Identify which cell holds the provided text, then report its (x, y) central coordinate. 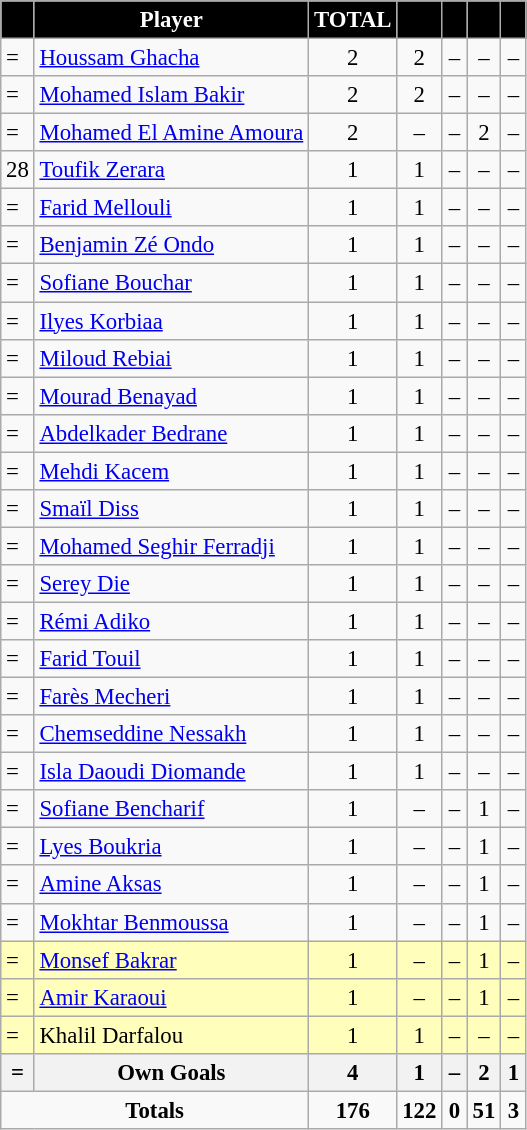
Houssam Ghacha (171, 58)
Mohamed Islam Bakir (171, 95)
Farid Mellouli (171, 208)
Toufik Zerara (171, 170)
TOTAL (353, 20)
Chemseddine Nessakh (171, 734)
4 (353, 1073)
Mehdi Kacem (171, 471)
Farès Mecheri (171, 697)
Mohamed Seghir Ferradji (171, 546)
Totals (155, 1110)
Isla Daoudi Diomande (171, 772)
Sofiane Bouchar (171, 283)
Abdelkader Bedrane (171, 433)
Amine Aksas (171, 885)
Player (171, 20)
122 (420, 1110)
Mokhtar Benmoussa (171, 922)
176 (353, 1110)
28 (18, 170)
Rémi Adiko (171, 621)
Mourad Benayad (171, 396)
51 (484, 1110)
Serey Die (171, 584)
Monsef Bakrar (171, 960)
Mohamed El Amine Amoura (171, 133)
0 (455, 1110)
Khalil Darfalou (171, 1035)
Own Goals (171, 1073)
Farid Touil (171, 659)
Ilyes Korbiaa (171, 321)
Sofiane Bencharif (171, 809)
Amir Karaoui (171, 997)
Miloud Rebiai (171, 358)
Benjamin Zé Ondo (171, 245)
Smaïl Diss (171, 509)
3 (514, 1110)
Lyes Boukria (171, 847)
